Extract the [x, y] coordinate from the center of the cell holding the provided text.  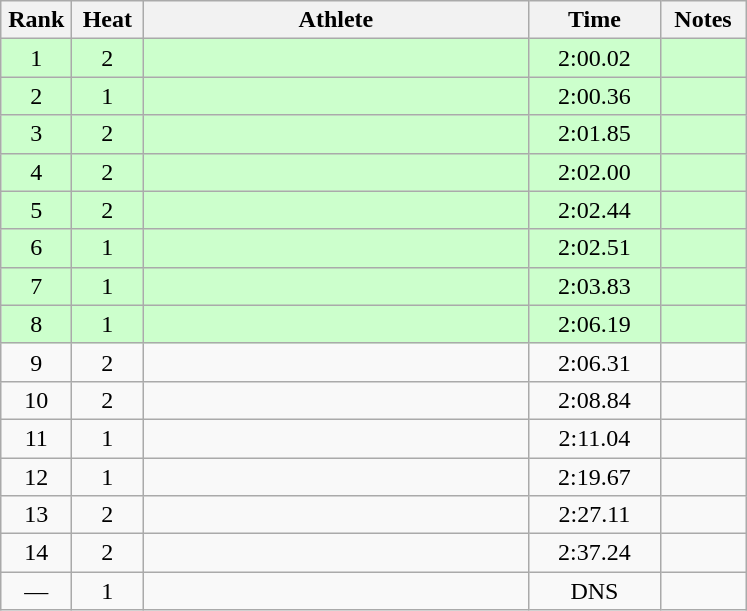
2:03.83 [594, 286]
Heat [108, 20]
11 [36, 438]
4 [36, 172]
2:00.36 [594, 96]
Rank [36, 20]
2:08.84 [594, 400]
7 [36, 286]
2:02.51 [594, 248]
2:06.19 [594, 324]
12 [36, 477]
Time [594, 20]
2:02.44 [594, 210]
5 [36, 210]
2:06.31 [594, 362]
2:19.67 [594, 477]
3 [36, 134]
8 [36, 324]
13 [36, 515]
2:00.02 [594, 58]
2:27.11 [594, 515]
2:37.24 [594, 553]
2:01.85 [594, 134]
6 [36, 248]
10 [36, 400]
Athlete [336, 20]
14 [36, 553]
— [36, 591]
2:11.04 [594, 438]
Notes [703, 20]
9 [36, 362]
2:02.00 [594, 172]
DNS [594, 591]
